Search for the cell housing the specified text and yield its [X, Y] center coordinate. 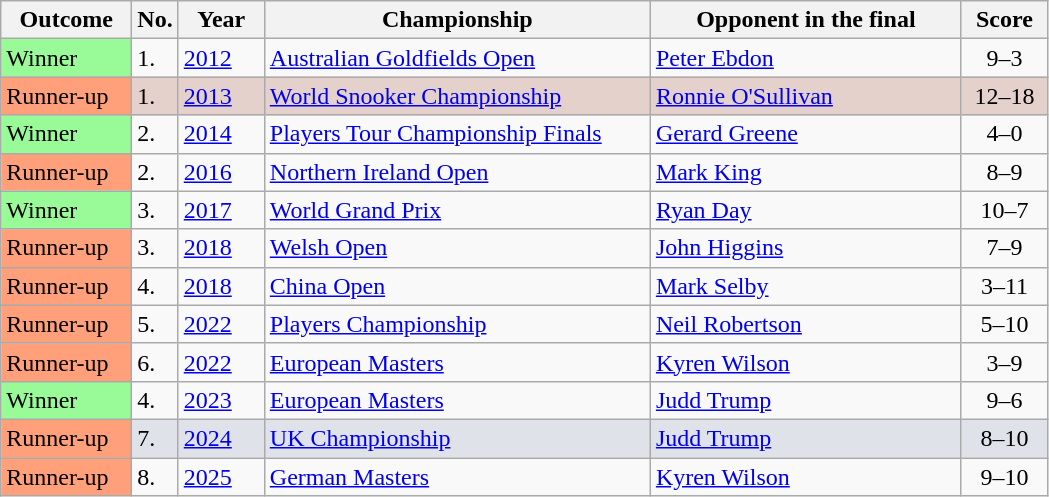
6. [155, 362]
Score [1004, 20]
UK Championship [457, 438]
Year [221, 20]
German Masters [457, 477]
2023 [221, 400]
8. [155, 477]
2017 [221, 210]
2016 [221, 172]
12–18 [1004, 96]
2024 [221, 438]
Championship [457, 20]
2014 [221, 134]
Outcome [66, 20]
5. [155, 324]
3–11 [1004, 286]
Ronnie O'Sullivan [806, 96]
No. [155, 20]
Mark Selby [806, 286]
Northern Ireland Open [457, 172]
Welsh Open [457, 248]
3–9 [1004, 362]
Gerard Greene [806, 134]
China Open [457, 286]
10–7 [1004, 210]
8–9 [1004, 172]
Mark King [806, 172]
2013 [221, 96]
9–3 [1004, 58]
9–6 [1004, 400]
John Higgins [806, 248]
8–10 [1004, 438]
7. [155, 438]
Peter Ebdon [806, 58]
Players Tour Championship Finals [457, 134]
7–9 [1004, 248]
Players Championship [457, 324]
4–0 [1004, 134]
World Snooker Championship [457, 96]
9–10 [1004, 477]
2025 [221, 477]
5–10 [1004, 324]
Neil Robertson [806, 324]
Australian Goldfields Open [457, 58]
World Grand Prix [457, 210]
Opponent in the final [806, 20]
Ryan Day [806, 210]
2012 [221, 58]
